Return (x, y) of the center of cell containing provided text 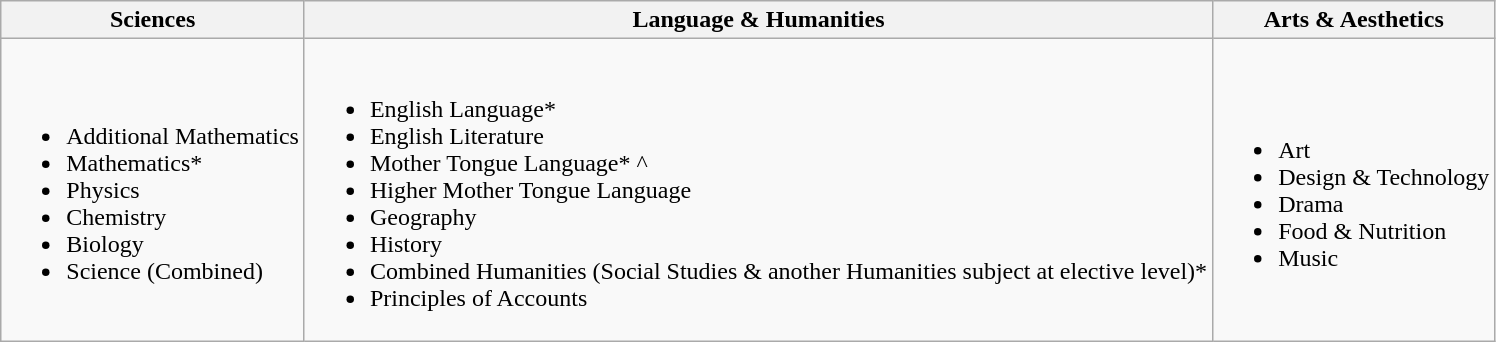
Additional MathematicsMathematics*PhysicsChemistryBiologyScience (Combined) (153, 190)
ArtDesign & TechnologyDramaFood & NutritionMusic (1354, 190)
Arts & Aesthetics (1354, 20)
Sciences (153, 20)
Language & Humanities (758, 20)
